Identify which cell holds the provided text, then report its [x, y] central coordinate. 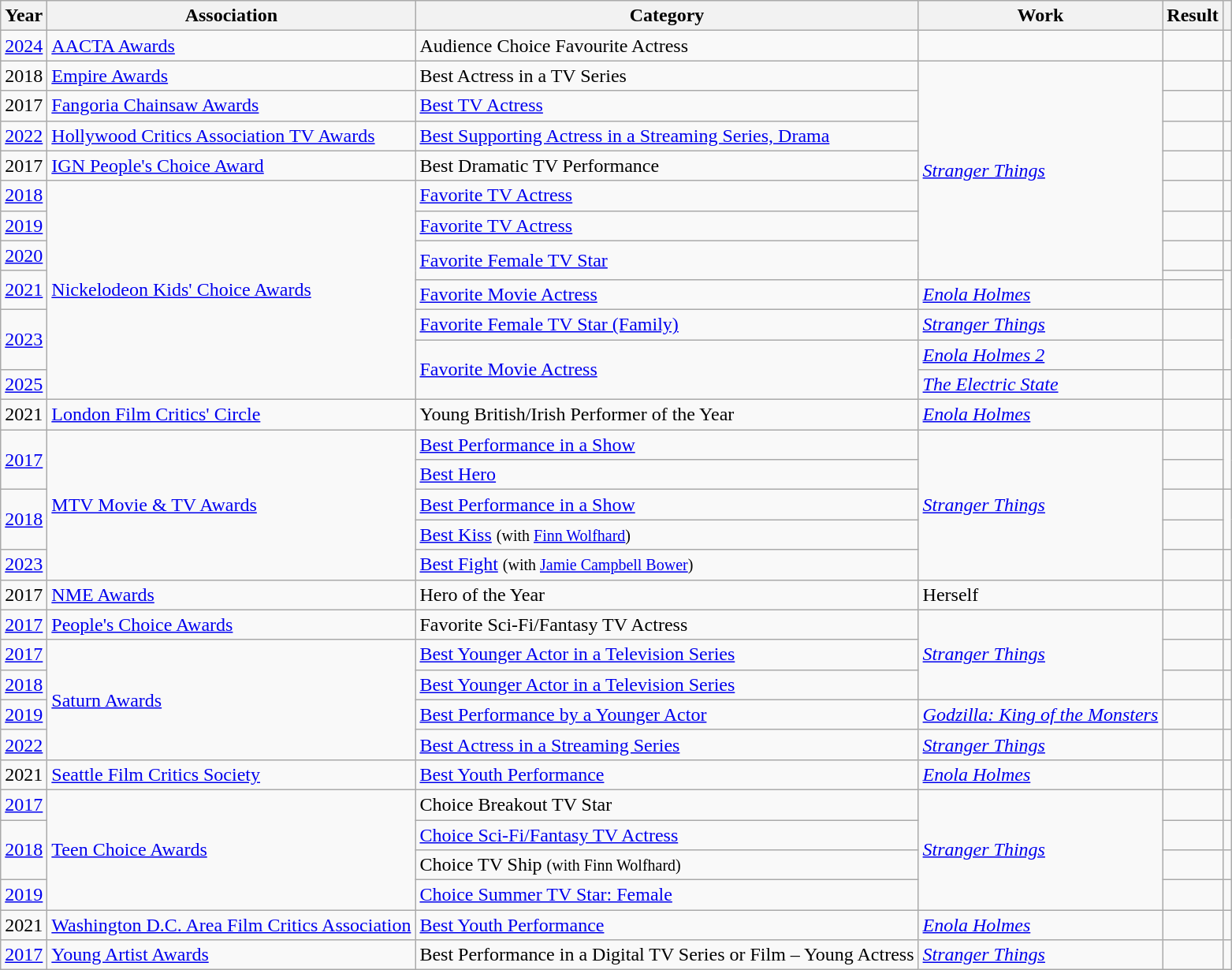
Hero of the Year [667, 595]
Favorite Female TV Star (Family) [667, 324]
Choice Breakout TV Star [667, 804]
Favorite Sci-Fi/Fantasy TV Actress [667, 625]
Best Kiss (with Finn Wolfhard) [667, 535]
Best Actress in a Streaming Series [667, 744]
NME Awards [232, 595]
Association [232, 16]
Choice Summer TV Star: Female [667, 895]
Audience Choice Favourite Actress [667, 46]
Choice TV Ship (with Finn Wolfhard) [667, 865]
Favorite Female TV Star [667, 260]
Herself [1040, 595]
London Film Critics' Circle [232, 415]
The Electric State [1040, 385]
People's Choice Awards [232, 625]
Godzilla: King of the Monsters [1040, 714]
Enola Holmes 2 [1040, 354]
Seattle Film Critics Society [232, 774]
Best TV Actress [667, 106]
Best Performance by a Younger Actor [667, 714]
Best Fight (with Jamie Campbell Bower) [667, 565]
Washington D.C. Area Film Critics Association [232, 925]
Result [1193, 16]
Young British/Irish Performer of the Year [667, 415]
2024 [24, 46]
AACTA Awards [232, 46]
Hollywood Critics Association TV Awards [232, 136]
Choice Sci-Fi/Fantasy TV Actress [667, 835]
Empire Awards [232, 76]
Best Supporting Actress in a Streaming Series, Drama [667, 136]
Best Performance in a Digital TV Series or Film – Young Actress [667, 955]
Category [667, 16]
Teen Choice Awards [232, 849]
Nickelodeon Kids' Choice Awards [232, 290]
2025 [24, 385]
Saturn Awards [232, 700]
Best Dramatic TV Performance [667, 166]
Year [24, 16]
Young Artist Awards [232, 955]
MTV Movie & TV Awards [232, 505]
Best Actress in a TV Series [667, 76]
Fangoria Chainsaw Awards [232, 106]
IGN People's Choice Award [232, 166]
2020 [24, 256]
Best Hero [667, 475]
Work [1040, 16]
